Extract the [X, Y] coordinate from the center of the cell holding the provided text.  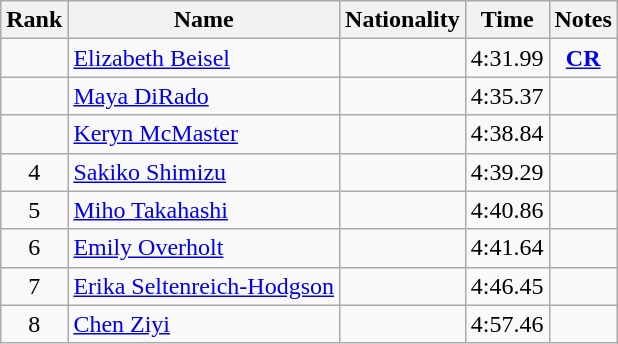
4:31.99 [507, 58]
Emily Overholt [204, 248]
Time [507, 20]
Nationality [403, 20]
Erika Seltenreich-Hodgson [204, 286]
4:46.45 [507, 286]
4 [34, 172]
4:57.46 [507, 324]
4:41.64 [507, 248]
4:35.37 [507, 96]
Miho Takahashi [204, 210]
Notes [583, 20]
8 [34, 324]
Sakiko Shimizu [204, 172]
4:38.84 [507, 134]
4:40.86 [507, 210]
Elizabeth Beisel [204, 58]
5 [34, 210]
6 [34, 248]
Rank [34, 20]
Chen Ziyi [204, 324]
Name [204, 20]
Keryn McMaster [204, 134]
CR [583, 58]
Maya DiRado [204, 96]
7 [34, 286]
4:39.29 [507, 172]
